Return the (x, y) coordinate for the center point of the cell that contains the specified text.  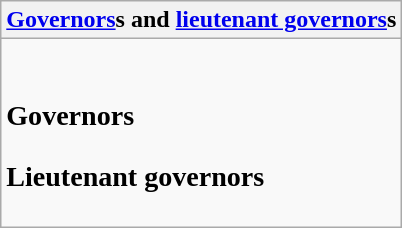
GovernorsLieutenant governors (202, 133)
Governorss and lieutenant governorss (202, 20)
